Extract the (X, Y) coordinate from the center of the cell holding the provided text.  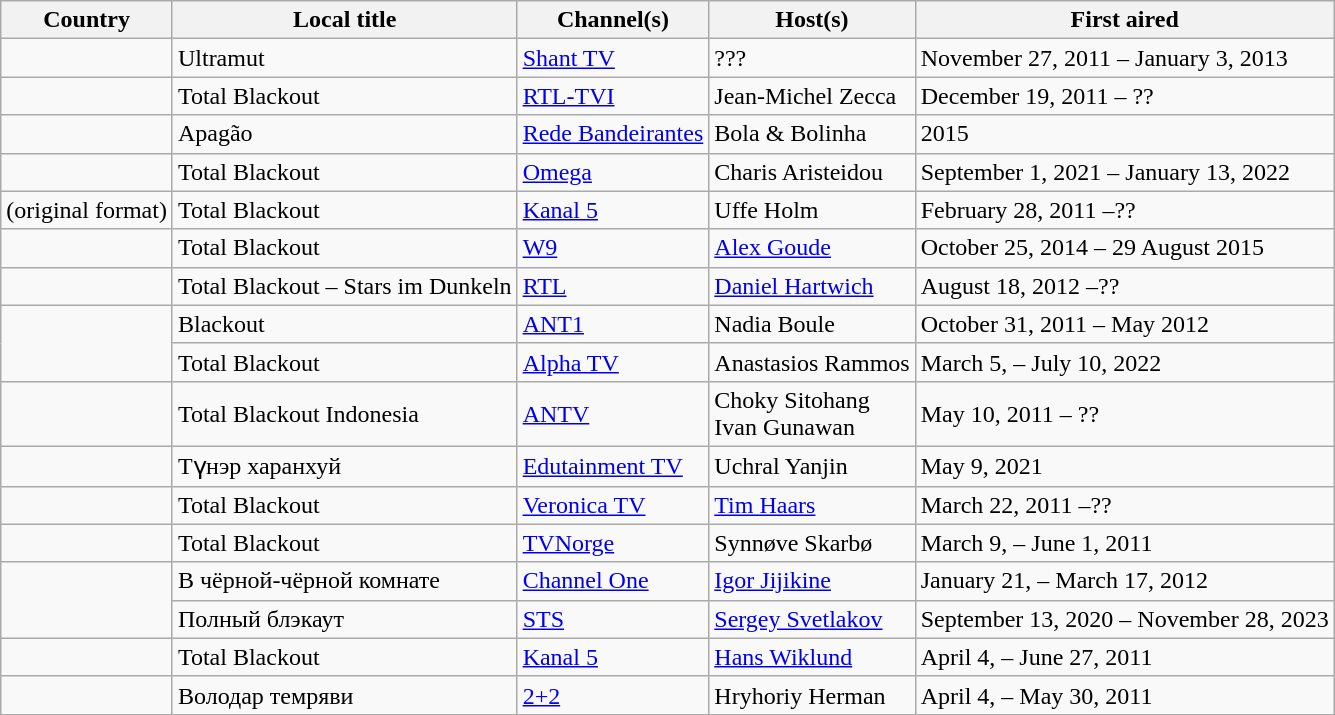
First aired (1124, 20)
Bola & Bolinha (812, 134)
Igor Jijikine (812, 581)
Total Blackout Indonesia (344, 414)
Hans Wiklund (812, 657)
October 25, 2014 – 29 August 2015 (1124, 248)
Tim Haars (812, 505)
Ultramut (344, 58)
Charis Aristeidou (812, 172)
2015 (1124, 134)
Synnøve Skarbø (812, 543)
April 4, – June 27, 2011 (1124, 657)
September 1, 2021 – January 13, 2022 (1124, 172)
Shant TV (613, 58)
Sergey Svetlakov (812, 619)
Alpha TV (613, 362)
September 13, 2020 – November 28, 2023 (1124, 619)
ANT1 (613, 324)
Nadia Boule (812, 324)
Apagão (344, 134)
November 27, 2011 – January 3, 2013 (1124, 58)
Blackout (344, 324)
August 18, 2012 –?? (1124, 286)
TVNorge (613, 543)
Channel(s) (613, 20)
Omega (613, 172)
March 22, 2011 –?? (1124, 505)
Володар темряви (344, 695)
Uffe Holm (812, 210)
May 9, 2021 (1124, 466)
April 4, – May 30, 2011 (1124, 695)
RTL (613, 286)
Channel One (613, 581)
Uchral Yanjin (812, 466)
Country (87, 20)
(original format) (87, 210)
STS (613, 619)
В чёрной-чёрной комнате (344, 581)
2+2 (613, 695)
Jean-Michel Zecca (812, 96)
Edutainment TV (613, 466)
Choky SitohangIvan Gunawan (812, 414)
January 21, – March 17, 2012 (1124, 581)
RTL-TVI (613, 96)
??? (812, 58)
ANTV (613, 414)
Полный блэкаут (344, 619)
Anastasios Rammos (812, 362)
W9 (613, 248)
February 28, 2011 –?? (1124, 210)
Veronica TV (613, 505)
Alex Goude (812, 248)
March 9, – June 1, 2011 (1124, 543)
Rede Bandeirantes (613, 134)
Hryhoriy Herman (812, 695)
Host(s) (812, 20)
October 31, 2011 – May 2012 (1124, 324)
Daniel Hartwich (812, 286)
March 5, – July 10, 2022 (1124, 362)
December 19, 2011 – ?? (1124, 96)
Түнэр харанхуй (344, 466)
Total Blackout – Stars im Dunkeln (344, 286)
May 10, 2011 – ?? (1124, 414)
Local title (344, 20)
